Search for the cell housing the specified text and yield its (X, Y) center coordinate. 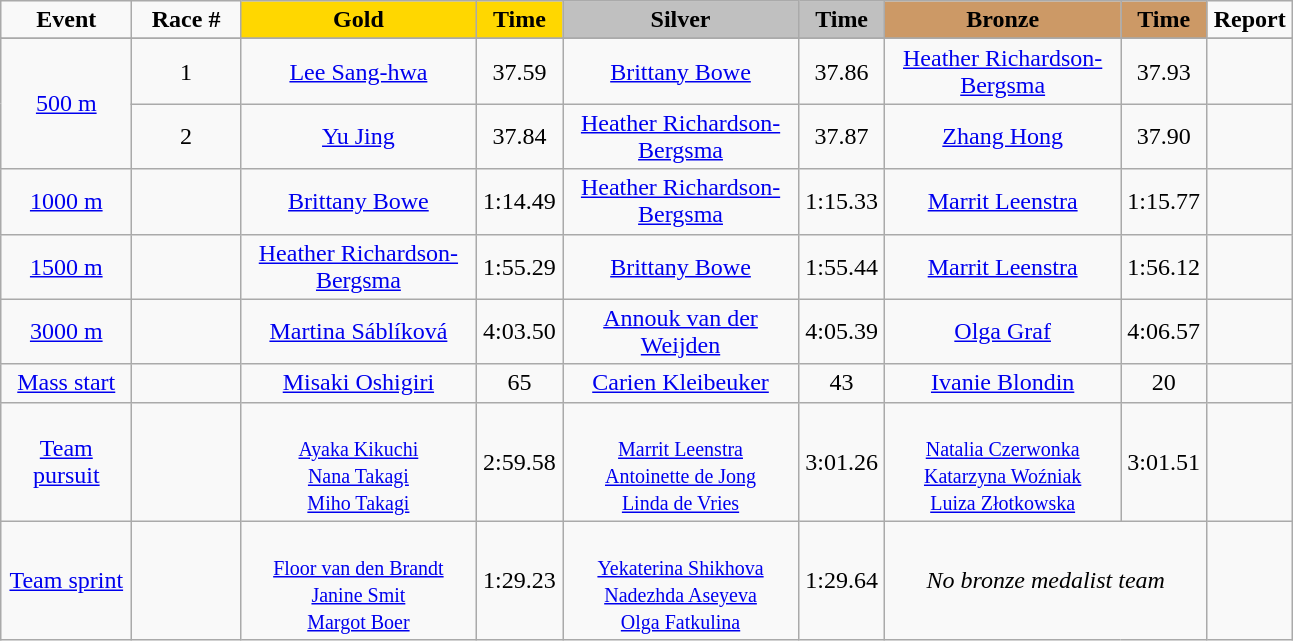
4:03.50 (519, 332)
43 (842, 383)
1:55.29 (519, 266)
Yu Jing (358, 136)
3000 m (66, 332)
1000 m (66, 202)
Event (66, 20)
Olga Graf (1003, 332)
37.59 (519, 72)
1:29.64 (842, 580)
37.86 (842, 72)
Race # (186, 20)
Yekaterina ShikhovaNadezhda AseyevaOlga Fatkulina (680, 580)
Bronze (1003, 20)
1500 m (66, 266)
Gold (358, 20)
37.84 (519, 136)
1:14.49 (519, 202)
1:15.77 (1164, 202)
3:01.26 (842, 462)
Ayaka KikuchiNana TakagiMiho Takagi (358, 462)
Floor van den BrandtJanine SmitMargot Boer (358, 580)
Annouk van der Weijden (680, 332)
1:15.33 (842, 202)
3:01.51 (1164, 462)
Carien Kleibeuker (680, 383)
Silver (680, 20)
Report (1250, 20)
Misaki Oshigiri (358, 383)
65 (519, 383)
1:55.44 (842, 266)
1:29.23 (519, 580)
500 m (66, 104)
Mass start (66, 383)
Marrit LeenstraAntoinette de JongLinda de Vries (680, 462)
4:05.39 (842, 332)
Lee Sang-hwa (358, 72)
1 (186, 72)
Ivanie Blondin (1003, 383)
Martina Sáblíková (358, 332)
20 (1164, 383)
2:59.58 (519, 462)
1:56.12 (1164, 266)
37.87 (842, 136)
37.93 (1164, 72)
2 (186, 136)
37.90 (1164, 136)
Team pursuit (66, 462)
4:06.57 (1164, 332)
Natalia CzerwonkaKatarzyna WoźniakLuiza Złotkowska (1003, 462)
No bronze medalist team (1046, 580)
Team sprint (66, 580)
Zhang Hong (1003, 136)
